Pinpoint the cell where the given text exists, returning its (x, y) midpoint coordinate. 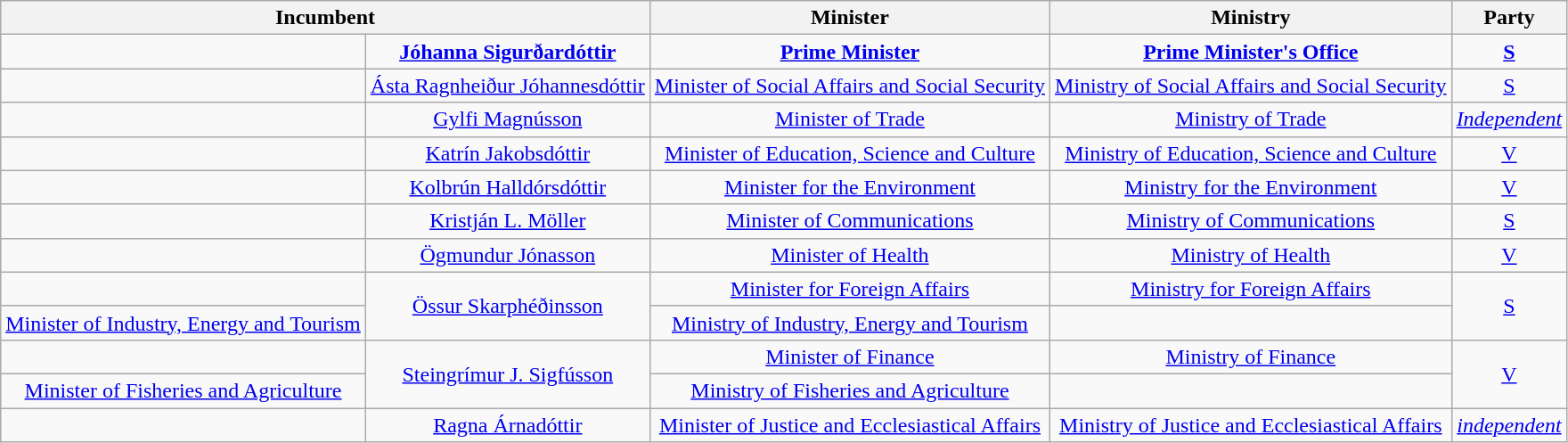
Ásta Ragnheiður Jóhannesdóttir (508, 86)
Minister of Industry, Energy and Tourism (184, 323)
Prime Minister (850, 52)
Jóhanna Sigurðardóttir (508, 52)
Ministry of Finance (1251, 357)
Prime Minister's Office (1251, 52)
Ministry (1251, 18)
Incumbent (326, 18)
Össur Skarphéðinsson (508, 306)
Ministry of Trade (1251, 119)
Kolbrún Halldórsdóttir (508, 187)
Ragna Árnadóttir (508, 425)
Minister of Fisheries and Agriculture (184, 390)
Minister for the Environment (850, 187)
Ministry of Industry, Energy and Tourism (850, 323)
Minister of Education, Science and Culture (850, 153)
Minister of Social Affairs and Social Security (850, 86)
Party (1509, 18)
Steingrímur J. Sigfússon (508, 373)
Kristján L. Möller (508, 221)
Ministry for Foreign Affairs (1251, 289)
Katrín Jakobsdóttir (508, 153)
Minister (850, 18)
Minister of Justice and Ecclesiastical Affairs (850, 425)
independent (1509, 425)
Ministry of Fisheries and Agriculture (850, 390)
Independent (1509, 119)
Ministry of Social Affairs and Social Security (1251, 86)
Gylfi Magnússon (508, 119)
Ministry of Education, Science and Culture (1251, 153)
Minister of Trade (850, 119)
Minister for Foreign Affairs (850, 289)
Ministry of Justice and Ecclesiastical Affairs (1251, 425)
Ögmundur Jónasson (508, 255)
Minister of Finance (850, 357)
Ministry for the Environment (1251, 187)
Ministry of Communications (1251, 221)
Minister of Health (850, 255)
Minister of Communications (850, 221)
Ministry of Health (1251, 255)
